From the cell containing the given text, extract its center point as (X, Y) coordinate. 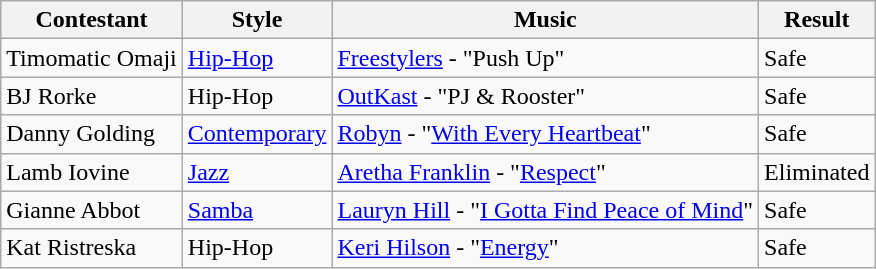
Timomatic Omaji (92, 58)
Music (546, 20)
Jazz (257, 172)
Contestant (92, 20)
Result (817, 20)
Freestylers - "Push Up" (546, 58)
Robyn - "With Every Heartbeat" (546, 134)
Aretha Franklin - "Respect" (546, 172)
Kat Ristreska (92, 248)
Style (257, 20)
Danny Golding (92, 134)
Keri Hilson - "Energy" (546, 248)
Eliminated (817, 172)
Gianne Abbot (92, 210)
Lamb Iovine (92, 172)
Contemporary (257, 134)
OutKast - "PJ & Rooster" (546, 96)
Samba (257, 210)
BJ Rorke (92, 96)
Lauryn Hill - "I Gotta Find Peace of Mind" (546, 210)
